From the cell containing the given text, extract its center point as [x, y] coordinate. 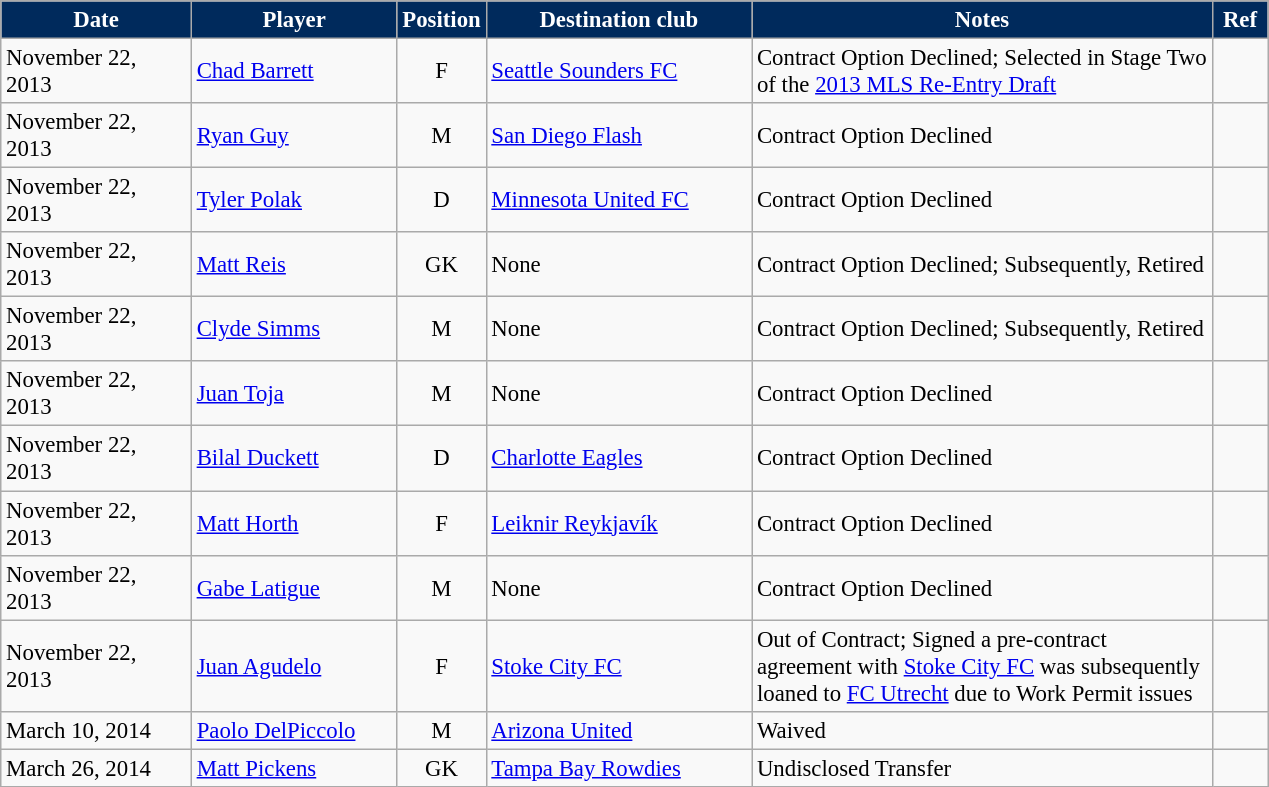
Tampa Bay Rowdies [619, 768]
Position [442, 20]
Gabe Latigue [294, 588]
Juan Agudelo [294, 666]
Seattle Sounders FC [619, 72]
March 10, 2014 [96, 730]
Charlotte Eagles [619, 458]
Contract Option Declined; Selected in Stage Two of the 2013 MLS Re-Entry Draft [982, 72]
March 26, 2014 [96, 768]
Stoke City FC [619, 666]
Ref [1240, 20]
Minnesota United FC [619, 200]
Out of Contract; Signed a pre-contract agreement with Stoke City FC was subsequently loaned to FC Utrecht due to Work Permit issues [982, 666]
Ryan Guy [294, 136]
Chad Barrett [294, 72]
Destination club [619, 20]
Matt Reis [294, 264]
Clyde Simms [294, 330]
Player [294, 20]
Matt Pickens [294, 768]
Notes [982, 20]
Leiknir Reykjavík [619, 524]
Juan Toja [294, 394]
Arizona United [619, 730]
Date [96, 20]
Waived [982, 730]
Undisclosed Transfer [982, 768]
Tyler Polak [294, 200]
San Diego Flash [619, 136]
Paolo DelPiccolo [294, 730]
Bilal Duckett [294, 458]
Matt Horth [294, 524]
